Scan for the cell matching the given text and deliver its (x, y) coordinate at center. 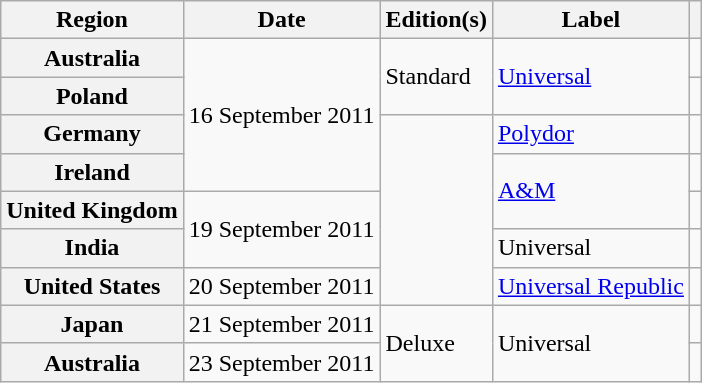
23 September 2011 (282, 362)
Region (92, 20)
Germany (92, 134)
Edition(s) (436, 20)
India (92, 248)
Japan (92, 324)
United Kingdom (92, 210)
Deluxe (436, 343)
A&M (590, 191)
21 September 2011 (282, 324)
Universal Republic (590, 286)
Date (282, 20)
Ireland (92, 172)
Standard (436, 77)
16 September 2011 (282, 115)
Label (590, 20)
19 September 2011 (282, 229)
United States (92, 286)
20 September 2011 (282, 286)
Polydor (590, 134)
Poland (92, 96)
